Locate the cell with the specified text and output its [X, Y] center coordinate. 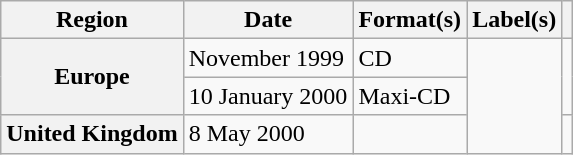
Format(s) [410, 20]
10 January 2000 [268, 96]
Europe [92, 77]
Label(s) [514, 20]
November 1999 [268, 58]
Date [268, 20]
United Kingdom [92, 134]
Maxi-CD [410, 96]
CD [410, 58]
Region [92, 20]
8 May 2000 [268, 134]
